From the cell containing the given text, extract its center point as [x, y] coordinate. 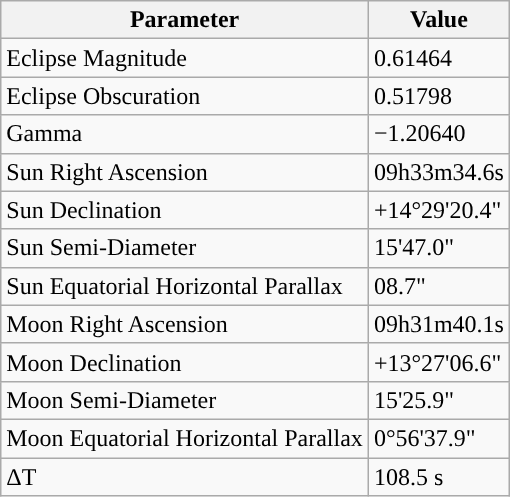
ΔT [185, 477]
Sun Semi-Diameter [185, 248]
08.7" [438, 286]
Value [438, 20]
−1.20640 [438, 134]
Eclipse Obscuration [185, 96]
Parameter [185, 20]
Sun Equatorial Horizontal Parallax [185, 286]
+13°27'06.6" [438, 362]
Gamma [185, 134]
Eclipse Magnitude [185, 58]
0.61464 [438, 58]
Moon Equatorial Horizontal Parallax [185, 438]
Sun Right Ascension [185, 172]
+14°29'20.4" [438, 210]
Moon Semi-Diameter [185, 400]
108.5 s [438, 477]
0°56'37.9" [438, 438]
15'47.0" [438, 248]
Sun Declination [185, 210]
09h31m40.1s [438, 324]
Moon Right Ascension [185, 324]
0.51798 [438, 96]
09h33m34.6s [438, 172]
15'25.9" [438, 400]
Moon Declination [185, 362]
